Identify which cell holds the provided text, then report its (x, y) central coordinate. 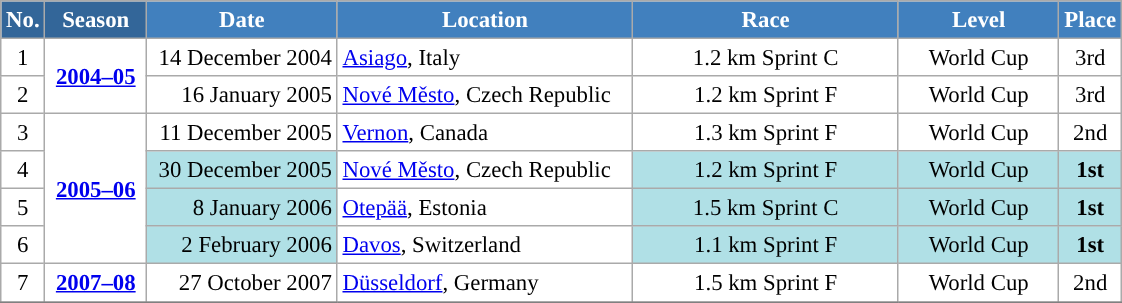
Otepää, Estonia (485, 208)
16 January 2005 (242, 95)
Place (1090, 20)
2007–08 (96, 283)
Davos, Switzerland (485, 245)
2004–05 (96, 76)
1 (23, 58)
Race (766, 20)
Season (96, 20)
1.3 km Sprint F (766, 133)
Location (485, 20)
Date (242, 20)
27 October 2007 (242, 283)
4 (23, 170)
14 December 2004 (242, 58)
Level (978, 20)
6 (23, 245)
1.1 km Sprint F (766, 245)
3 (23, 133)
1.2 km Sprint C (766, 58)
2 February 2006 (242, 245)
Asiago, Italy (485, 58)
7 (23, 283)
2005–06 (96, 189)
1.5 km Sprint F (766, 283)
2 (23, 95)
11 December 2005 (242, 133)
No. (23, 20)
1.5 km Sprint C (766, 208)
30 December 2005 (242, 170)
5 (23, 208)
8 January 2006 (242, 208)
Düsseldorf, Germany (485, 283)
Vernon, Canada (485, 133)
